Return the (X, Y) coordinate for the center point of the cell that contains the specified text.  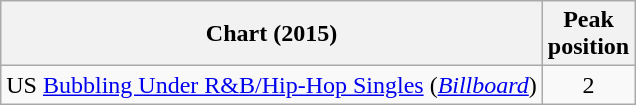
Chart (2015) (272, 34)
Peak position (588, 34)
2 (588, 85)
US Bubbling Under R&B/Hip-Hop Singles (Billboard) (272, 85)
